Return the (x, y) coordinate for the center point of the cell that contains the specified text.  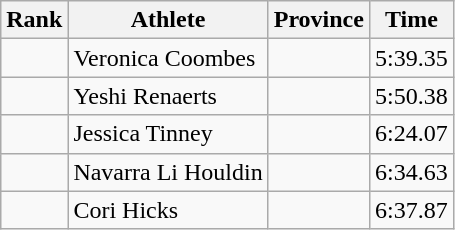
Time (411, 20)
Rank (34, 20)
Athlete (168, 20)
6:24.07 (411, 134)
Navarra Li Houldin (168, 172)
Cori Hicks (168, 210)
6:37.87 (411, 210)
Jessica Tinney (168, 134)
Yeshi Renaerts (168, 96)
Veronica Coombes (168, 58)
5:39.35 (411, 58)
Province (318, 20)
6:34.63 (411, 172)
5:50.38 (411, 96)
